Locate the cell with the specified text and output its (X, Y) center coordinate. 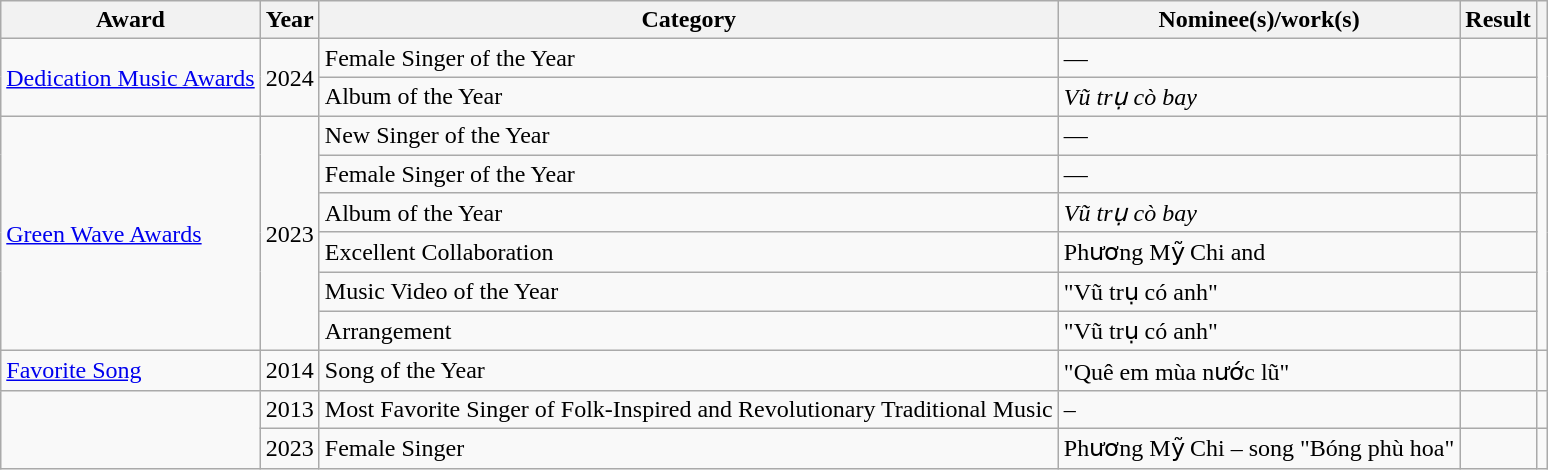
"Quê em mùa nước lũ" (1259, 371)
Nominee(s)/work(s) (1259, 20)
Music Video of the Year (688, 292)
Year (290, 20)
Award (130, 20)
Song of the Year (688, 371)
Green Wave Awards (130, 233)
2013 (290, 409)
2014 (290, 371)
– (1259, 409)
Female Singer (688, 448)
Result (1498, 20)
Excellent Collaboration (688, 252)
Favorite Song (130, 371)
Most Favorite Singer of Folk-Inspired and Revolutionary Traditional Music (688, 409)
Phương Mỹ Chi and (1259, 252)
Dedication Music Awards (130, 78)
Phương Mỹ Chi – song "Bóng phù hoa" (1259, 448)
New Singer of the Year (688, 135)
Category (688, 20)
2024 (290, 78)
Arrangement (688, 331)
